Detect which cell encompasses the target text, then output its (X, Y) center coordinate. 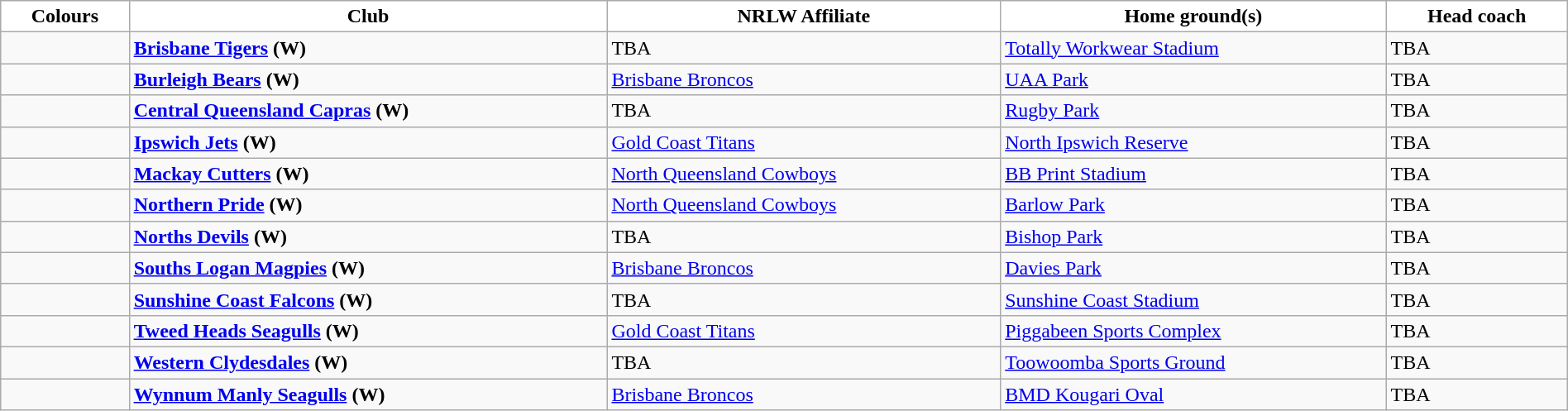
Davies Park (1193, 268)
Sunshine Coast Falcons (W) (368, 299)
Burleigh Bears (W) (368, 79)
Club (368, 17)
Sunshine Coast Stadium (1193, 299)
Brisbane Tigers (W) (368, 48)
BB Print Stadium (1193, 174)
BMD Kougari Oval (1193, 394)
Toowoomba Sports Ground (1193, 362)
Home ground(s) (1193, 17)
Barlow Park (1193, 205)
Tweed Heads Seagulls (W) (368, 331)
Head coach (1477, 17)
Western Clydesdales (W) (368, 362)
Norths Devils (W) (368, 237)
Ipswich Jets (W) (368, 142)
Souths Logan Magpies (W) (368, 268)
Bishop Park (1193, 237)
Northern Pride (W) (368, 205)
Mackay Cutters (W) (368, 174)
Central Queensland Capras (W) (368, 111)
Colours (65, 17)
North Ipswich Reserve (1193, 142)
Totally Workwear Stadium (1193, 48)
Wynnum Manly Seagulls (W) (368, 394)
UAA Park (1193, 79)
Piggabeen Sports Complex (1193, 331)
NRLW Affiliate (804, 17)
Rugby Park (1193, 111)
